Return (X, Y) of the center of cell containing provided text 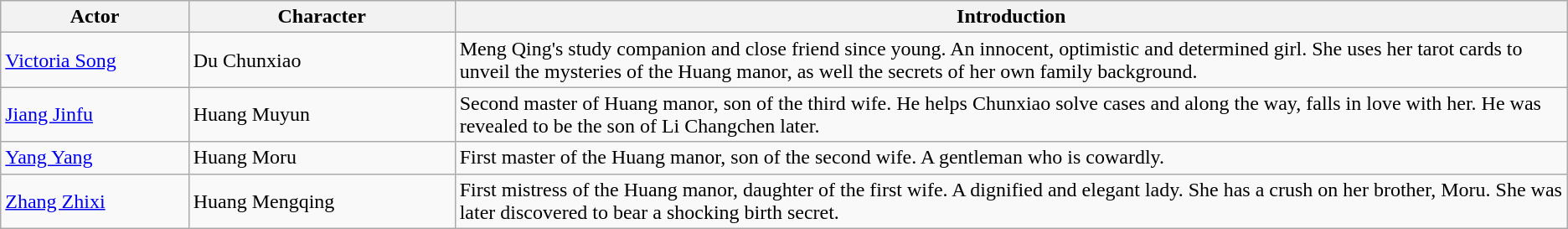
Introduction (1011, 17)
Victoria Song (95, 60)
First master of the Huang manor, son of the second wife. A gentleman who is cowardly. (1011, 158)
Du Chunxiao (322, 60)
Jiang Jinfu (95, 114)
Huang Moru (322, 158)
Actor (95, 17)
Huang Muyun (322, 114)
Yang Yang (95, 158)
Character (322, 17)
Zhang Zhixi (95, 201)
Huang Mengqing (322, 201)
